Find where the given text appears and provide that cell's center as [X, Y] coordinate. 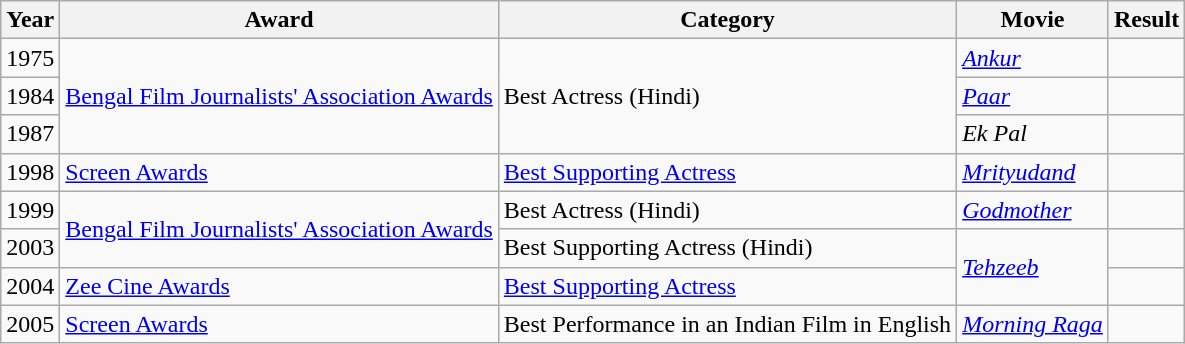
Zee Cine Awards [280, 286]
Year [30, 20]
1999 [30, 210]
1987 [30, 134]
1998 [30, 172]
Ankur [1033, 58]
2003 [30, 248]
Best Supporting Actress (Hindi) [727, 248]
Best Performance in an Indian Film in English [727, 324]
1975 [30, 58]
Godmother [1033, 210]
Movie [1033, 20]
Result [1146, 20]
1984 [30, 96]
2005 [30, 324]
Mrityudand [1033, 172]
2004 [30, 286]
Category [727, 20]
Ek Pal [1033, 134]
Tehzeeb [1033, 267]
Paar [1033, 96]
Morning Raga [1033, 324]
Award [280, 20]
